Detect which cell encompasses the target text, then output its [X, Y] center coordinate. 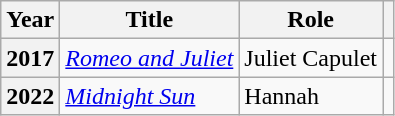
Midnight Sun [150, 96]
Role [311, 20]
Hannah [311, 96]
2022 [30, 96]
Romeo and Juliet [150, 58]
Year [30, 20]
Title [150, 20]
2017 [30, 58]
Juliet Capulet [311, 58]
